Pinpoint the cell where the given text exists, returning its (X, Y) midpoint coordinate. 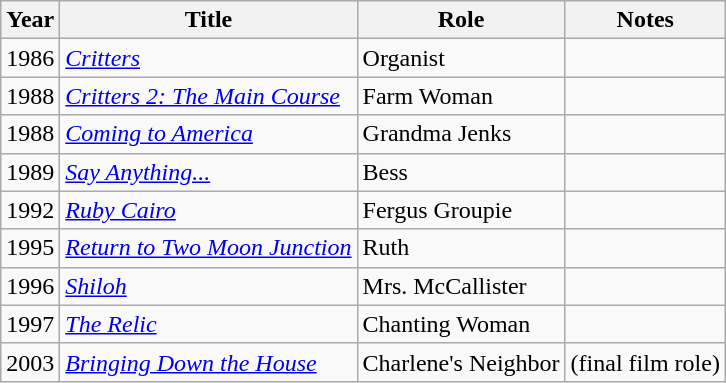
Critters (208, 58)
(final film role) (645, 362)
Say Anything... (208, 172)
Farm Woman (461, 96)
Role (461, 20)
Ruby Cairo (208, 210)
Bringing Down the House (208, 362)
Critters 2: The Main Course (208, 96)
1992 (30, 210)
Ruth (461, 248)
Mrs. McCallister (461, 286)
Organist (461, 58)
Fergus Groupie (461, 210)
Charlene's Neighbor (461, 362)
The Relic (208, 324)
1995 (30, 248)
1997 (30, 324)
Bess (461, 172)
1986 (30, 58)
1996 (30, 286)
Chanting Woman (461, 324)
2003 (30, 362)
Return to Two Moon Junction (208, 248)
Shiloh (208, 286)
Title (208, 20)
Notes (645, 20)
1989 (30, 172)
Coming to America (208, 134)
Year (30, 20)
Grandma Jenks (461, 134)
